Identify which cell holds the provided text, then report its [x, y] central coordinate. 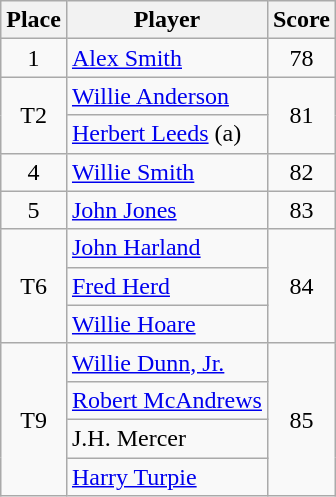
82 [301, 172]
John Harland [166, 248]
5 [34, 210]
T6 [34, 286]
Fred Herd [166, 286]
John Jones [166, 210]
Score [301, 20]
J.H. Mercer [166, 438]
Place [34, 20]
Willie Dunn, Jr. [166, 362]
Willie Anderson [166, 96]
Robert McAndrews [166, 400]
1 [34, 58]
T2 [34, 115]
Alex Smith [166, 58]
78 [301, 58]
4 [34, 172]
T9 [34, 419]
Player [166, 20]
Willie Smith [166, 172]
Herbert Leeds (a) [166, 134]
Harry Turpie [166, 477]
Willie Hoare [166, 324]
81 [301, 115]
85 [301, 419]
83 [301, 210]
84 [301, 286]
